Detect which cell encompasses the target text, then output its [x, y] center coordinate. 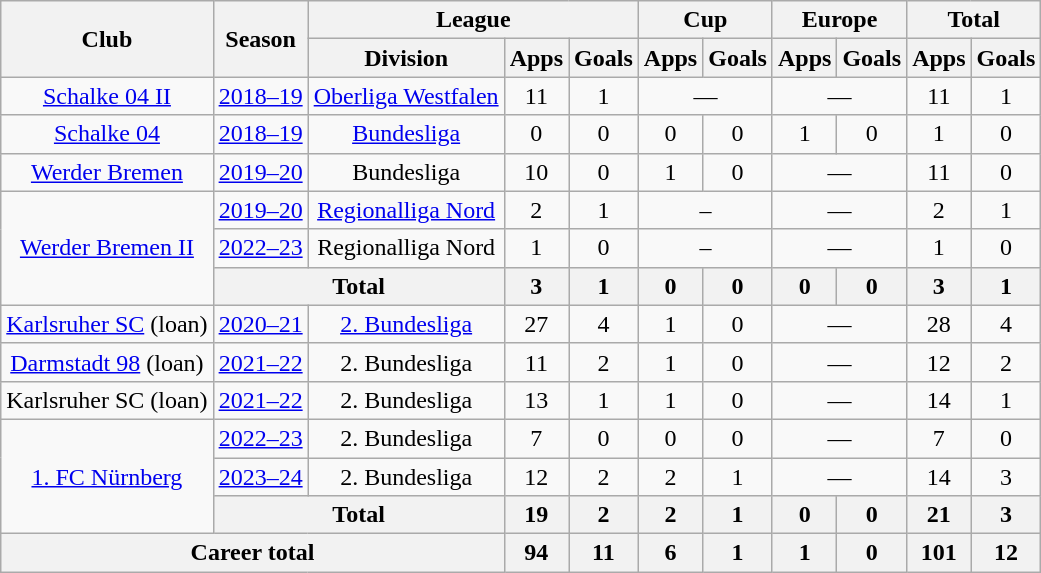
Career total [252, 553]
2023–24 [260, 477]
Darmstadt 98 (loan) [107, 362]
1. FC Nürnberg [107, 476]
19 [536, 515]
6 [670, 553]
Oberliga Westfalen [406, 96]
28 [939, 324]
Werder Bremen II [107, 248]
27 [536, 324]
Werder Bremen [107, 172]
101 [939, 553]
League [473, 20]
Schalke 04 II [107, 96]
Europe [839, 20]
Season [260, 39]
Cup [705, 20]
13 [536, 400]
Division [406, 58]
Schalke 04 [107, 134]
94 [536, 553]
Club [107, 39]
21 [939, 515]
10 [536, 172]
2020–21 [260, 324]
